Detect which cell encompasses the target text, then output its (x, y) center coordinate. 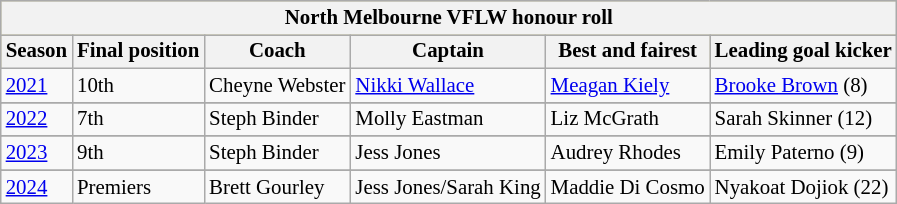
Audrey Rhodes (628, 153)
Sarah Skinner (12) (804, 119)
North Melbourne VFLW honour roll (449, 18)
Brooke Brown (8) (804, 85)
9th (138, 153)
Jess Jones/Sarah King (448, 187)
Coach (277, 52)
Final position (138, 52)
Maddie Di Cosmo (628, 187)
7th (138, 119)
10th (138, 85)
Molly Eastman (448, 119)
Premiers (138, 187)
Meagan Kiely (628, 85)
2024 (36, 187)
Nikki Wallace (448, 85)
Best and fairest (628, 52)
Cheyne Webster (277, 85)
Emily Paterno (9) (804, 153)
Nyakoat Dojiok (22) (804, 187)
Season (36, 52)
Liz McGrath (628, 119)
2022 (36, 119)
Brett Gourley (277, 187)
2021 (36, 85)
Leading goal kicker (804, 52)
Captain (448, 52)
2023 (36, 153)
Jess Jones (448, 153)
